Determine the [X, Y] coordinate at the center of the cell enclosing the given text.  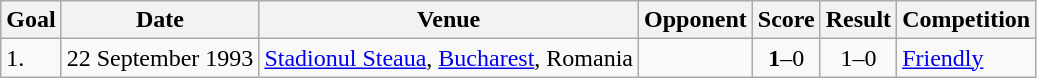
Friendly [966, 58]
Result [858, 20]
Date [160, 20]
Competition [966, 20]
Venue [449, 20]
Score [786, 20]
1. [31, 58]
Opponent [696, 20]
Goal [31, 20]
Stadionul Steaua, Bucharest, Romania [449, 58]
22 September 1993 [160, 58]
